Determine the [x, y] coordinate at the center of the cell enclosing the given text.  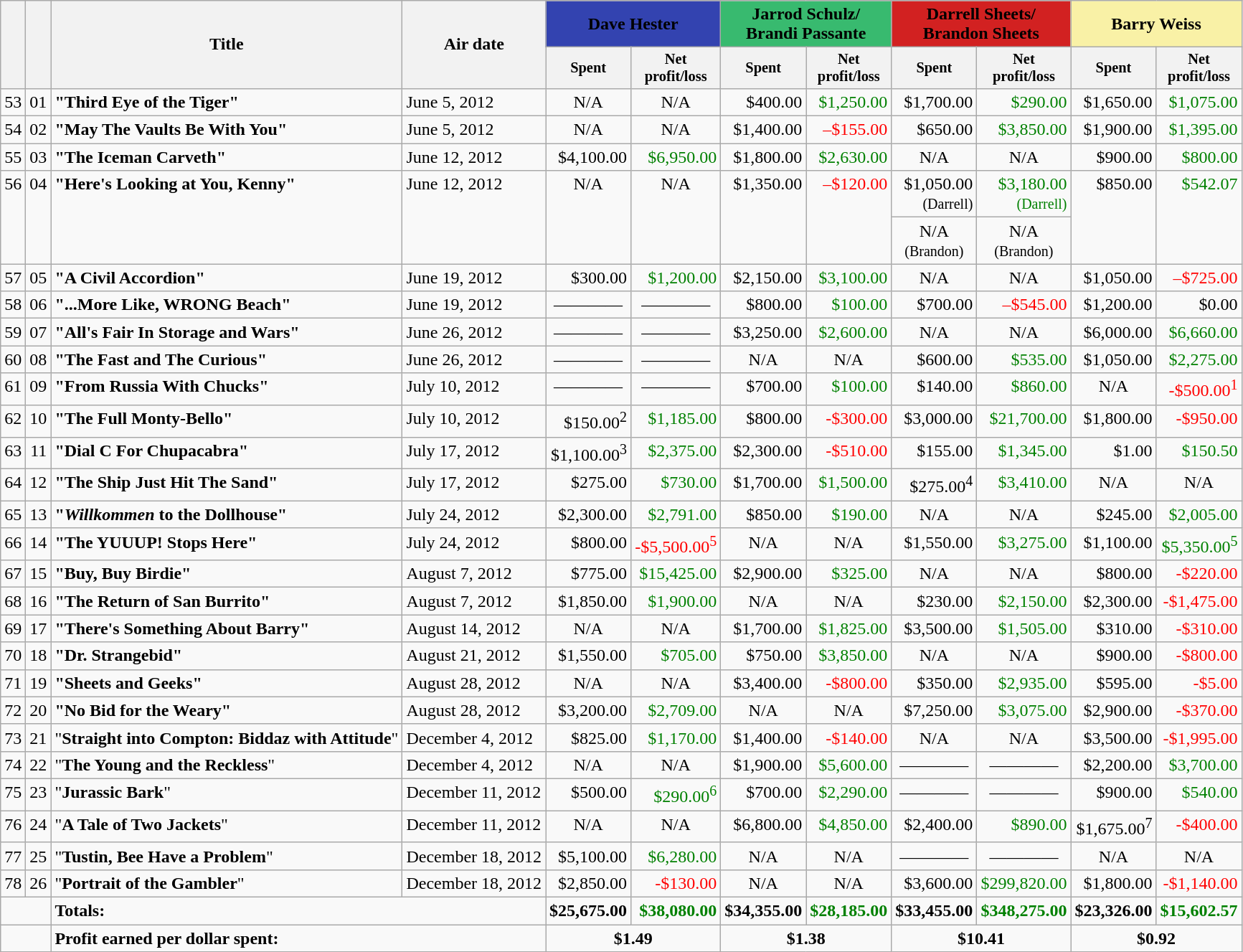
25 [39, 856]
17 [39, 628]
$245.00 [1113, 514]
Darrell Sheets/Brandon Sheets [981, 24]
$2,850.00 [588, 884]
$348,275.00 [1024, 911]
$1,100.003 [588, 453]
-$5,500.005 [676, 544]
–$545.00 [1024, 305]
$2,005.00 [1199, 514]
Dave Hester [633, 24]
$150.50 [1199, 453]
"Dial C For Chupacabra" [227, 453]
08 [39, 359]
$540.00 [1199, 795]
20 [39, 710]
61 [13, 389]
$750.00 [763, 656]
"Sheets and Geeks" [227, 683]
64 [13, 485]
"The Ship Just Hit The Sand" [227, 485]
"Tustin, Bee Have a Problem" [227, 856]
$705.00 [676, 656]
$38,080.00 [676, 911]
-$140.00 [849, 737]
"Willkommen to the Dollhouse" [227, 514]
-$500.001 [1199, 389]
$860.00 [1024, 389]
$25,675.00 [588, 911]
26 [39, 884]
18 [39, 656]
06 [39, 305]
05 [39, 278]
$3,410.00 [1024, 485]
August 14, 2012 [474, 628]
$5,100.00 [588, 856]
"No Bid for the Weary" [227, 710]
Jarrod Schulz/Brandi Passante [806, 24]
$600.00 [934, 359]
$1.00 [1113, 453]
"From Russia With Chucks" [227, 389]
10 [39, 422]
"All's Fair In Storage and Wars" [227, 332]
$5,600.00 [849, 765]
$5,350.005 [1199, 544]
Profit earned per dollar spent: [298, 938]
$34,355.00 [763, 911]
$2,935.00 [1024, 683]
$890.00 [1024, 826]
$1,505.00 [1024, 628]
$2,630.00 [849, 157]
$350.00 [934, 683]
"May The Vaults Be With You" [227, 130]
$310.00 [1113, 628]
$3,100.00 [849, 278]
-$510.00 [849, 453]
$275.004 [934, 485]
68 [13, 601]
$150.002 [588, 422]
-$950.00 [1199, 422]
13 [39, 514]
-$400.00 [1199, 826]
53 [13, 102]
$1,350.00 [763, 217]
09 [39, 389]
02 [39, 130]
$1,850.00 [588, 601]
69 [13, 628]
57 [13, 278]
$15,602.57 [1199, 911]
"The Full Monty-Bello" [227, 422]
$1,500.00 [849, 485]
$1,075.00 [1199, 102]
$6,280.00 [676, 856]
$535.00 [1024, 359]
59 [13, 332]
-$370.00 [1199, 710]
$775.00 [588, 574]
$1.38 [806, 938]
–$120.00 [849, 217]
$300.00 [588, 278]
21 [39, 737]
$230.00 [934, 601]
$730.00 [676, 485]
$1,395.00 [1199, 130]
$7,250.00 [934, 710]
03 [39, 157]
-$1,140.00 [1199, 884]
"The YUUUP! Stops Here" [227, 544]
$1,170.00 [676, 737]
16 [39, 601]
"The Iceman Carveth" [227, 157]
$3,000.00 [934, 422]
75 [13, 795]
$3,075.00 [1024, 710]
73 [13, 737]
11 [39, 453]
$140.00 [934, 389]
$2,200.00 [1113, 765]
$542.07 [1199, 217]
66 [13, 544]
$28,185.00 [849, 911]
"Here's Looking at You, Kenny" [227, 217]
"Third Eye of the Tiger" [227, 102]
62 [13, 422]
$3,600.00 [934, 884]
$2,275.00 [1199, 359]
$21,700.00 [1024, 422]
-$130.00 [676, 884]
Air date [474, 44]
"Straight into Compton: Biddaz with Attitude" [227, 737]
60 [13, 359]
$3,180.00 (Darrell) [1024, 194]
54 [13, 130]
"Dr. Strangebid" [227, 656]
"Buy, Buy Birdie" [227, 574]
$33,455.00 [934, 911]
"There's Something About Barry" [227, 628]
$10.41 [981, 938]
$650.00 [934, 130]
58 [13, 305]
–$725.00 [1199, 278]
72 [13, 710]
"...More Like, WRONG Beach" [227, 305]
-$1,475.00 [1199, 601]
$6,950.00 [676, 157]
55 [13, 157]
19 [39, 683]
$15,425.00 [676, 574]
$275.00 [588, 485]
$2,600.00 [849, 332]
$1,185.00 [676, 422]
76 [13, 826]
$290.006 [676, 795]
77 [13, 856]
63 [13, 453]
$1.49 [633, 938]
$2,290.00 [849, 795]
$0.92 [1156, 938]
$4,850.00 [849, 826]
$500.00 [588, 795]
$23,326.00 [1113, 911]
-$5.00 [1199, 683]
74 [13, 765]
-$1,995.00 [1199, 737]
"A Civil Accordion" [227, 278]
$290.00 [1024, 102]
$3,275.00 [1024, 544]
$1,675.007 [1113, 826]
65 [13, 514]
Title [227, 44]
$2,709.00 [676, 710]
$1,050.00 (Darrell) [934, 194]
$2,791.00 [676, 514]
12 [39, 485]
"The Return of San Burrito" [227, 601]
$3,700.00 [1199, 765]
70 [13, 656]
$1,825.00 [849, 628]
$1,650.00 [1113, 102]
$3,200.00 [588, 710]
$400.00 [763, 102]
56 [13, 217]
$6,800.00 [763, 826]
24 [39, 826]
04 [39, 217]
Totals: [298, 911]
"The Young and the Reckless" [227, 765]
07 [39, 332]
$595.00 [1113, 683]
71 [13, 683]
$1,100.00 [1113, 544]
$155.00 [934, 453]
$299,820.00 [1024, 884]
"Portrait of the Gambler" [227, 884]
-$220.00 [1199, 574]
$3,400.00 [763, 683]
$6,660.00 [1199, 332]
$6,000.00 [1113, 332]
78 [13, 884]
-$300.00 [849, 422]
$2,400.00 [934, 826]
$825.00 [588, 737]
$1,345.00 [1024, 453]
-$310.00 [1199, 628]
15 [39, 574]
22 [39, 765]
$190.00 [849, 514]
23 [39, 795]
$0.00 [1199, 305]
$2,375.00 [676, 453]
"Jurassic Bark" [227, 795]
$4,100.00 [588, 157]
01 [39, 102]
"A Tale of Two Jackets" [227, 826]
67 [13, 574]
–$155.00 [849, 130]
14 [39, 544]
"The Fast and The Curious" [227, 359]
$3,250.00 [763, 332]
$1,250.00 [849, 102]
Barry Weiss [1156, 24]
$325.00 [849, 574]
August 21, 2012 [474, 656]
